From the cell containing the given text, extract its center point as (x, y) coordinate. 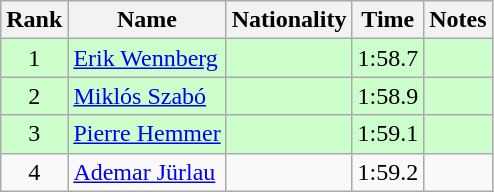
1:58.9 (388, 96)
Nationality (289, 20)
Pierre Hemmer (147, 134)
Erik Wennberg (147, 58)
3 (34, 134)
1:59.1 (388, 134)
Miklós Szabó (147, 96)
1:58.7 (388, 58)
Notes (458, 20)
1 (34, 58)
1:59.2 (388, 172)
2 (34, 96)
Ademar Jürlau (147, 172)
Name (147, 20)
Time (388, 20)
Rank (34, 20)
4 (34, 172)
